Return the [X, Y] coordinate for the center point of the cell that contains the specified text.  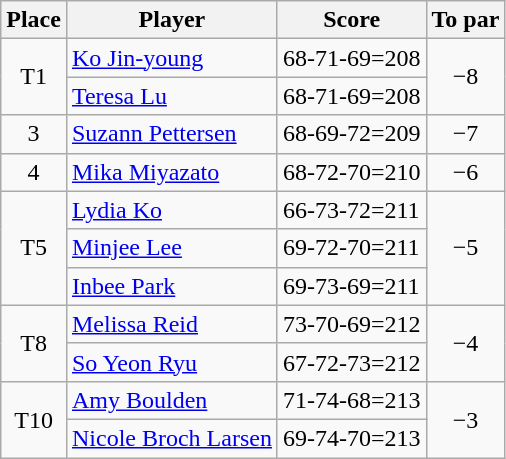
Ko Jin-young [172, 58]
68-69-72=209 [352, 134]
Lydia Ko [172, 210]
T8 [34, 343]
68-72-70=210 [352, 172]
Mika Miyazato [172, 172]
Suzann Pettersen [172, 134]
73-70-69=212 [352, 324]
So Yeon Ryu [172, 362]
Nicole Broch Larsen [172, 438]
Amy Boulden [172, 400]
−3 [466, 419]
Player [172, 20]
T5 [34, 248]
Teresa Lu [172, 96]
67-72-73=212 [352, 362]
3 [34, 134]
Inbee Park [172, 286]
Score [352, 20]
69-72-70=211 [352, 248]
Melissa Reid [172, 324]
69-74-70=213 [352, 438]
71-74-68=213 [352, 400]
4 [34, 172]
−4 [466, 343]
Minjee Lee [172, 248]
69-73-69=211 [352, 286]
Place [34, 20]
−5 [466, 248]
To par [466, 20]
−6 [466, 172]
T10 [34, 419]
−7 [466, 134]
−8 [466, 77]
66-73-72=211 [352, 210]
T1 [34, 77]
